Pinpoint the cell where the given text exists, returning its (X, Y) midpoint coordinate. 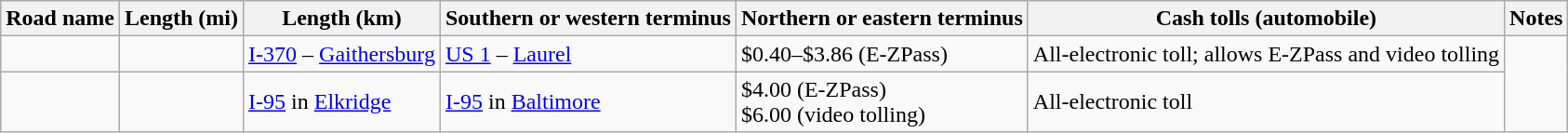
Northern or eastern terminus (882, 19)
Road name (60, 19)
I-370 – Gaithersburg (342, 54)
All-electronic toll (1266, 102)
Cash tolls (automobile) (1266, 19)
I-95 in Elkridge (342, 102)
$4.00 (E-ZPass)$6.00 (video tolling) (882, 102)
US 1 – Laurel (588, 54)
I-95 in Baltimore (588, 102)
Southern or western terminus (588, 19)
All-electronic toll; allows E-ZPass and video tolling (1266, 54)
Length (km) (342, 19)
Length (mi) (180, 19)
$0.40–$3.86 (E-ZPass) (882, 54)
Notes (1536, 19)
